Capture the cell that displays the provided text and extract its (x, y) central coordinate. 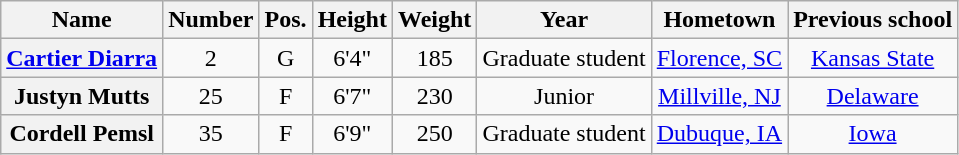
Cartier Diarra (82, 58)
Weight (434, 20)
Millville, NJ (719, 96)
Delaware (873, 96)
6'4" (352, 58)
250 (434, 134)
Hometown (719, 20)
230 (434, 96)
Height (352, 20)
Number (211, 20)
Justyn Mutts (82, 96)
Previous school (873, 20)
G (286, 58)
185 (434, 58)
Dubuque, IA (719, 134)
Cordell Pemsl (82, 134)
35 (211, 134)
2 (211, 58)
Kansas State (873, 58)
Junior (564, 96)
Florence, SC (719, 58)
6'7" (352, 96)
Pos. (286, 20)
6'9" (352, 134)
Name (82, 20)
Iowa (873, 134)
Year (564, 20)
25 (211, 96)
